Identify which cell holds the provided text, then report its [x, y] central coordinate. 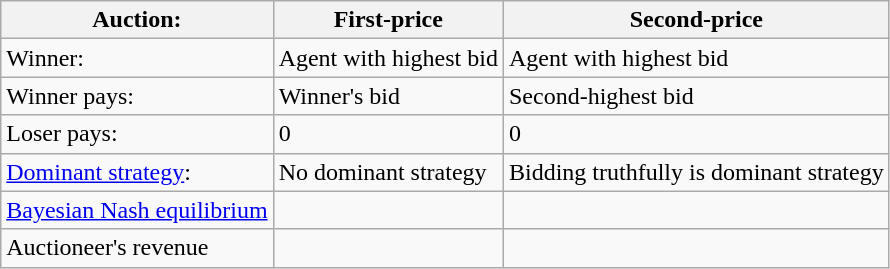
Second-price [696, 20]
First-price [388, 20]
Dominant strategy: [137, 172]
Winner: [137, 58]
No dominant strategy [388, 172]
Winner's bid [388, 96]
Auction: [137, 20]
Bayesian Nash equilibrium [137, 210]
Bidding truthfully is dominant strategy [696, 172]
Auctioneer's revenue [137, 248]
Winner pays: [137, 96]
Loser pays: [137, 134]
Second-highest bid [696, 96]
